Identify which cell holds the provided text, then report its [X, Y] central coordinate. 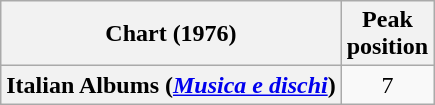
7 [387, 85]
Chart (1976) [171, 34]
Peakposition [387, 34]
Italian Albums (Musica e dischi) [171, 85]
